Identify which cell holds the provided text, then report its [X, Y] central coordinate. 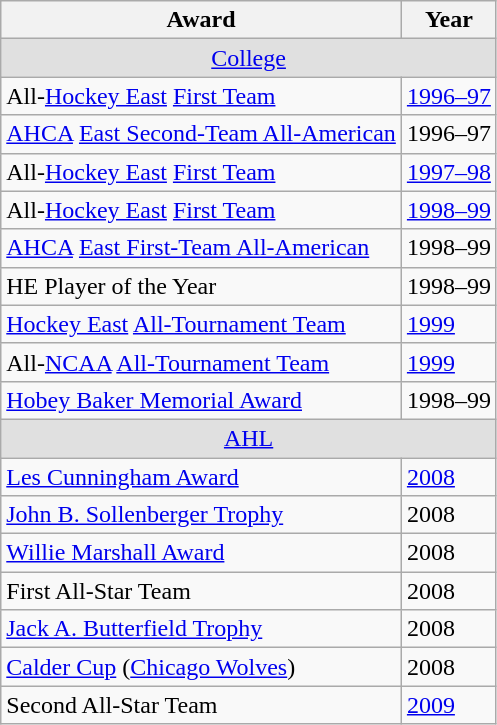
HE Player of the Year [202, 286]
First All-Star Team [202, 591]
John B. Sollenberger Trophy [202, 515]
AHCA East Second-Team All-American [202, 134]
1997–98 [448, 172]
Willie Marshall Award [202, 553]
Second All-Star Team [202, 705]
College [249, 58]
Les Cunningham Award [202, 477]
Jack A. Butterfield Trophy [202, 629]
AHCA East First-Team All-American [202, 248]
AHL [249, 438]
Hockey East All-Tournament Team [202, 324]
Hobey Baker Memorial Award [202, 400]
Year [448, 20]
All-NCAA All-Tournament Team [202, 362]
Calder Cup (Chicago Wolves) [202, 667]
Award [202, 20]
2009 [448, 705]
